Return (x, y) of the center of cell containing provided text 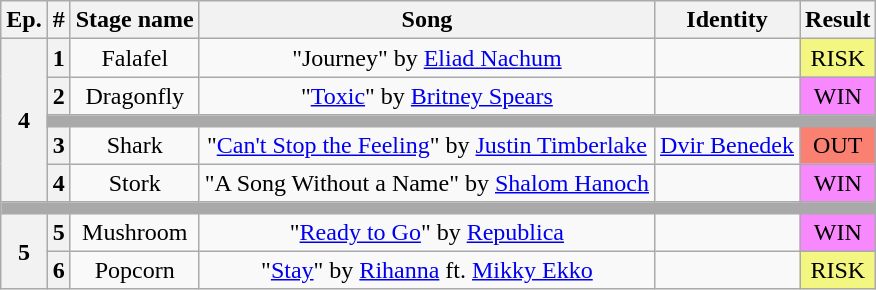
Stork (134, 183)
"Journey" by Eliad Nachum (426, 58)
Falafel (134, 58)
3 (58, 145)
Mushroom (134, 232)
Popcorn (134, 270)
Shark (134, 145)
Dvir Benedek (728, 145)
OUT (838, 145)
Song (426, 20)
Result (838, 20)
Dragonfly (134, 96)
"Can't Stop the Feeling" by Justin Timberlake (426, 145)
"A Song Without a Name" by Shalom Hanoch (426, 183)
Stage name (134, 20)
"Stay" by Rihanna ft. Mikky Ekko (426, 270)
2 (58, 96)
6 (58, 270)
Identity (728, 20)
"Ready to Go" by Republica (426, 232)
"Toxic" by Britney Spears (426, 96)
# (58, 20)
Ep. (24, 20)
1 (58, 58)
